From the cell containing the given text, extract its center point as (x, y) coordinate. 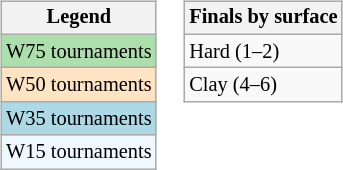
Legend (78, 18)
Hard (1–2) (263, 51)
Clay (4–6) (263, 85)
W35 tournaments (78, 119)
W15 tournaments (78, 152)
W50 tournaments (78, 85)
W75 tournaments (78, 51)
Finals by surface (263, 18)
